From the cell containing the given text, extract its center point as (x, y) coordinate. 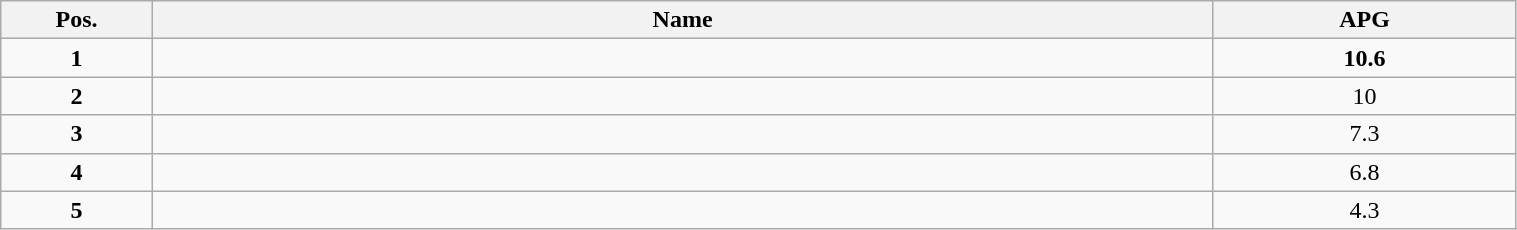
4.3 (1364, 210)
2 (77, 96)
10.6 (1364, 58)
Pos. (77, 20)
3 (77, 134)
4 (77, 172)
1 (77, 58)
APG (1364, 20)
10 (1364, 96)
5 (77, 210)
6.8 (1364, 172)
7.3 (1364, 134)
Name (682, 20)
